Determine the [X, Y] coordinate at the center of the cell enclosing the given text.  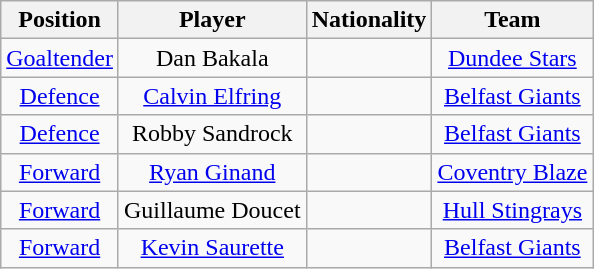
Robby Sandrock [212, 134]
Calvin Elfring [212, 96]
Nationality [369, 20]
Team [512, 20]
Coventry Blaze [512, 172]
Goaltender [60, 58]
Hull Stingrays [512, 210]
Ryan Ginand [212, 172]
Player [212, 20]
Kevin Saurette [212, 248]
Position [60, 20]
Guillaume Doucet [212, 210]
Dundee Stars [512, 58]
Dan Bakala [212, 58]
